Return the [x, y] coordinate for the center point of the cell that contains the specified text.  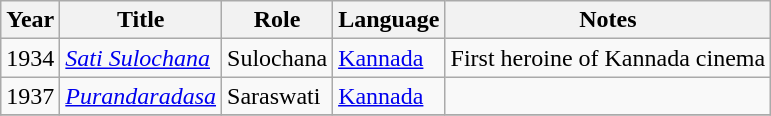
Title [141, 20]
Sati Sulochana [141, 58]
Language [389, 20]
1934 [30, 58]
First heroine of Kannada cinema [608, 58]
Purandaradasa [141, 96]
Year [30, 20]
1937 [30, 96]
Role [278, 20]
Saraswati [278, 96]
Sulochana [278, 58]
Notes [608, 20]
